Pinpoint the cell where the given text exists, returning its (X, Y) midpoint coordinate. 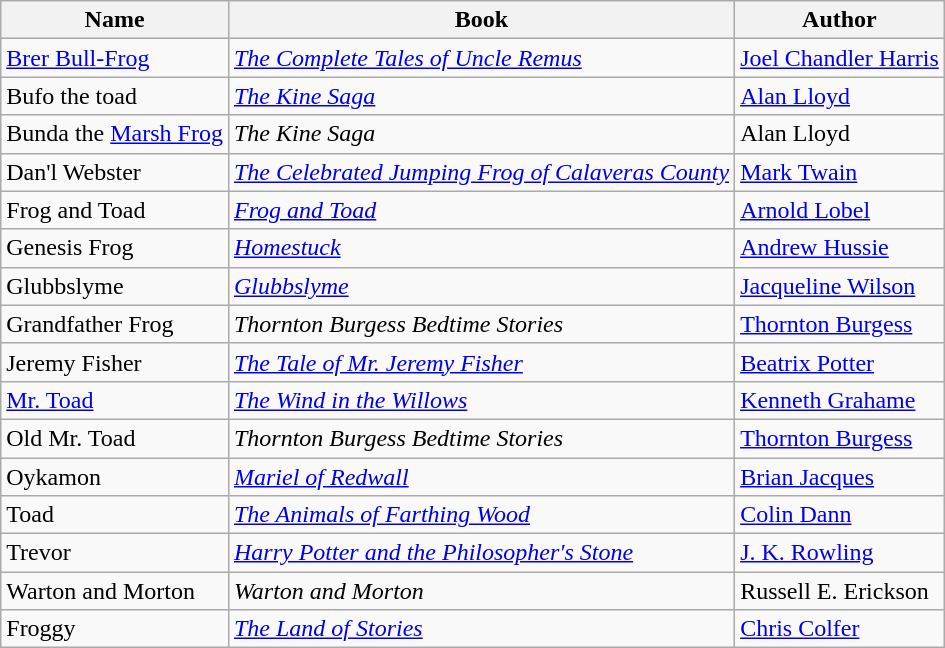
Bunda the Marsh Frog (115, 134)
Author (840, 20)
Trevor (115, 553)
Brian Jacques (840, 477)
The Animals of Farthing Wood (481, 515)
Old Mr. Toad (115, 438)
Mariel of Redwall (481, 477)
The Land of Stories (481, 629)
Chris Colfer (840, 629)
Harry Potter and the Philosopher's Stone (481, 553)
Bufo the toad (115, 96)
Beatrix Potter (840, 362)
The Complete Tales of Uncle Remus (481, 58)
Joel Chandler Harris (840, 58)
Brer Bull-Frog (115, 58)
The Tale of Mr. Jeremy Fisher (481, 362)
Mr. Toad (115, 400)
Froggy (115, 629)
J. K. Rowling (840, 553)
Jeremy Fisher (115, 362)
Kenneth Grahame (840, 400)
Mark Twain (840, 172)
Homestuck (481, 248)
Book (481, 20)
Name (115, 20)
Jacqueline Wilson (840, 286)
The Celebrated Jumping Frog of Calaveras County (481, 172)
Genesis Frog (115, 248)
Colin Dann (840, 515)
The Wind in the Willows (481, 400)
Grandfather Frog (115, 324)
Oykamon (115, 477)
Andrew Hussie (840, 248)
Arnold Lobel (840, 210)
Russell E. Erickson (840, 591)
Dan'l Webster (115, 172)
Toad (115, 515)
